Locate the cell with the specified text and output its [x, y] center coordinate. 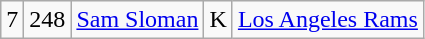
Los Angeles Rams [328, 20]
248 [48, 20]
K [218, 20]
Sam Sloman [138, 20]
7 [12, 20]
